Return (x, y) of the center of cell containing provided text 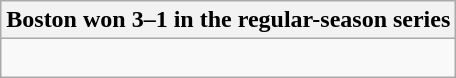
Boston won 3–1 in the regular-season series (228, 20)
